Scan for the cell matching the given text and deliver its (X, Y) coordinate at center. 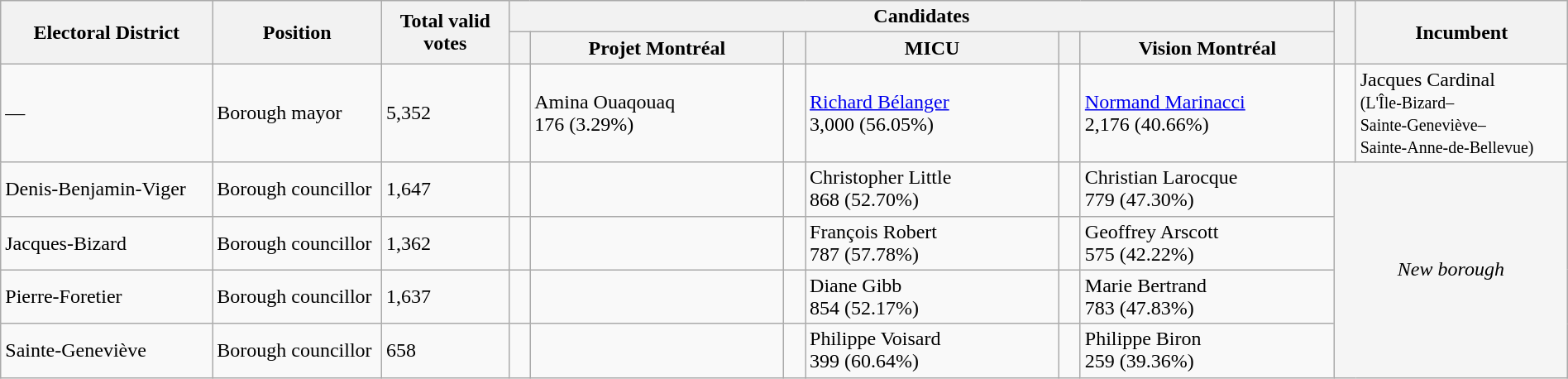
1,637 (446, 296)
Diane Gibb854 (52.17%) (933, 296)
658 (446, 351)
Pierre-Foretier (107, 296)
1,647 (446, 189)
Jacques-Bizard (107, 243)
MICU (933, 48)
Christian Larocque779 (47.30%) (1207, 189)
5,352 (446, 113)
Christopher Little868 (52.70%) (933, 189)
Borough mayor (298, 113)
Vision Montréal (1207, 48)
Geoffrey Arscott575 (42.22%) (1207, 243)
Electoral District (107, 32)
Normand Marinacci2,176 (40.66%) (1207, 113)
Projet Montréal (657, 48)
Total valid votes (446, 32)
Philippe Biron259 (39.36%) (1207, 351)
François Robert787 (57.78%) (933, 243)
Position (298, 32)
Marie Bertrand783 (47.83%) (1207, 296)
Richard Bélanger3,000 (56.05%) (933, 113)
Denis-Benjamin-Viger (107, 189)
Candidates (921, 17)
New borough (1451, 270)
Jacques Cardinal(L'Île-Bizard–Sainte-Geneviève–Sainte-Anne-de-Bellevue) (1461, 113)
Incumbent (1461, 32)
Amina Ouaqouaq176 (3.29%) (657, 113)
Philippe Voisard399 (60.64%) (933, 351)
— (107, 113)
Sainte-Geneviève (107, 351)
1,362 (446, 243)
